Detect which cell encompasses the target text, then output its (X, Y) center coordinate. 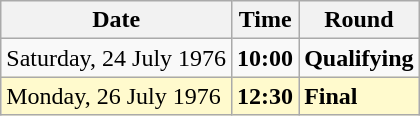
Time (266, 20)
12:30 (266, 96)
Round (359, 20)
10:00 (266, 58)
Monday, 26 July 1976 (116, 96)
Saturday, 24 July 1976 (116, 58)
Final (359, 96)
Qualifying (359, 58)
Date (116, 20)
